From the cell containing the given text, extract its center point as [x, y] coordinate. 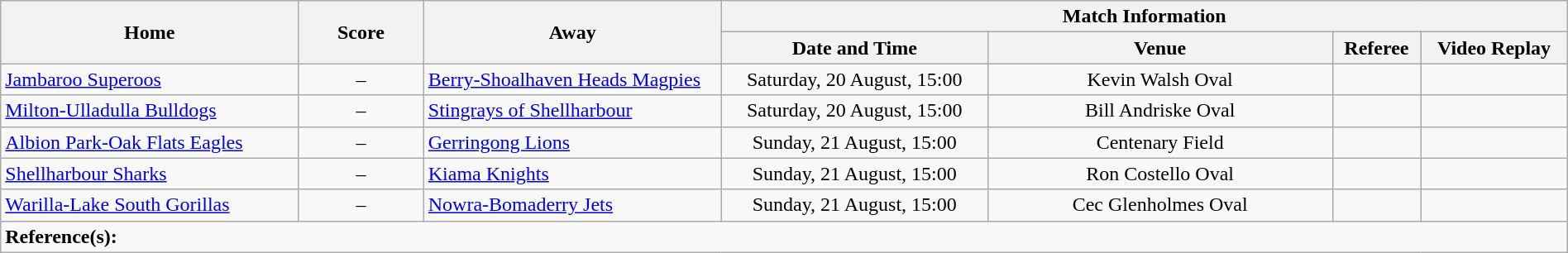
Score [361, 32]
Cec Glenholmes Oval [1159, 205]
Warilla-Lake South Gorillas [150, 205]
Milton-Ulladulla Bulldogs [150, 111]
Nowra-Bomaderry Jets [572, 205]
Shellharbour Sharks [150, 174]
Date and Time [854, 48]
Video Replay [1494, 48]
Reference(s): [784, 236]
Match Information [1145, 17]
Stingrays of Shellharbour [572, 111]
Away [572, 32]
Albion Park-Oak Flats Eagles [150, 142]
Jambaroo Superoos [150, 79]
Bill Andriske Oval [1159, 111]
Berry-Shoalhaven Heads Magpies [572, 79]
Gerringong Lions [572, 142]
Kiama Knights [572, 174]
Kevin Walsh Oval [1159, 79]
Centenary Field [1159, 142]
Referee [1376, 48]
Venue [1159, 48]
Ron Costello Oval [1159, 174]
Home [150, 32]
